Return the [x, y] coordinate for the center point of the cell that contains the specified text.  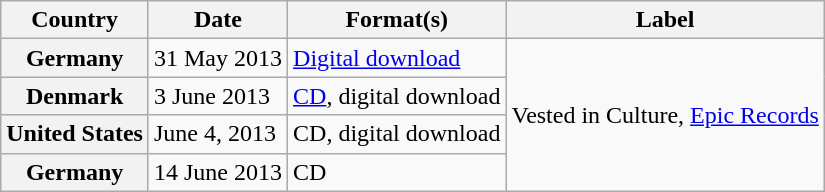
Denmark [75, 96]
3 June 2013 [218, 96]
CD [397, 172]
Vested in Culture, Epic Records [665, 115]
14 June 2013 [218, 172]
Format(s) [397, 20]
Digital download [397, 58]
31 May 2013 [218, 58]
Date [218, 20]
Label [665, 20]
Country [75, 20]
June 4, 2013 [218, 134]
United States [75, 134]
